Output the [x, y] coordinate of the center of the cell containing the given text.  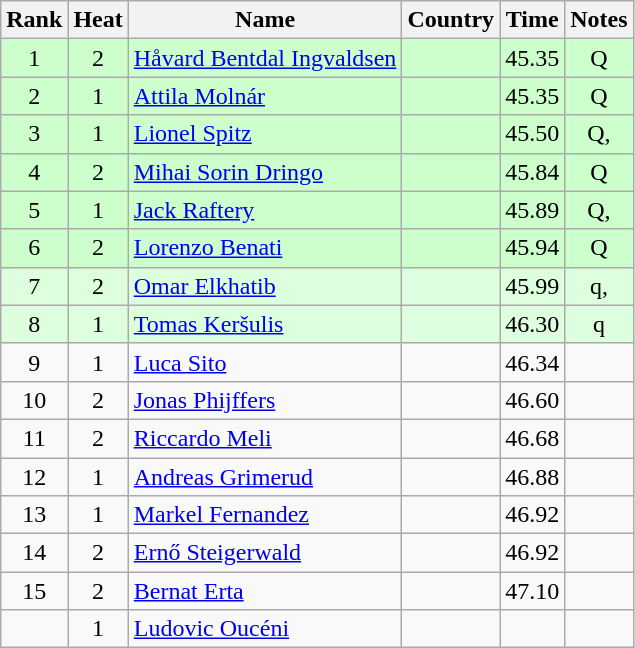
45.89 [532, 210]
4 [34, 172]
Bernat Erta [265, 591]
Name [265, 20]
47.10 [532, 591]
8 [34, 324]
Jonas Phijffers [265, 400]
14 [34, 553]
Ludovic Oucéni [265, 629]
46.34 [532, 362]
Lorenzo Benati [265, 248]
11 [34, 438]
45.84 [532, 172]
Andreas Grimerud [265, 477]
13 [34, 515]
45.99 [532, 286]
3 [34, 134]
7 [34, 286]
12 [34, 477]
Mihai Sorin Dringo [265, 172]
Tomas Keršulis [265, 324]
5 [34, 210]
Lionel Spitz [265, 134]
Luca Sito [265, 362]
Heat [98, 20]
Attila Molnár [265, 96]
q, [599, 286]
46.88 [532, 477]
46.60 [532, 400]
9 [34, 362]
Ernő Steigerwald [265, 553]
Markel Fernandez [265, 515]
45.94 [532, 248]
Håvard Bentdal Ingvaldsen [265, 58]
Riccardo Meli [265, 438]
Notes [599, 20]
6 [34, 248]
Jack Raftery [265, 210]
45.50 [532, 134]
Time [532, 20]
Rank [34, 20]
46.68 [532, 438]
Omar Elkhatib [265, 286]
10 [34, 400]
q [599, 324]
15 [34, 591]
46.30 [532, 324]
Country [451, 20]
